Output the [x, y] coordinate of the center of the cell containing the given text.  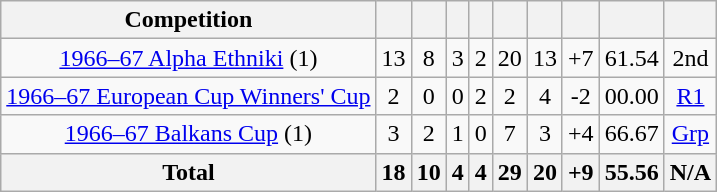
61.54 [632, 58]
+7 [580, 58]
Total [188, 172]
7 [510, 134]
N/A [690, 172]
R1 [690, 96]
1966–67 European Cup Winners' Cup [188, 96]
8 [428, 58]
10 [428, 172]
00.00 [632, 96]
29 [510, 172]
66.67 [632, 134]
Competition [188, 20]
+4 [580, 134]
1966–67 Alpha Ethniki (1) [188, 58]
1 [458, 134]
-2 [580, 96]
2nd [690, 58]
1966–67 Balkans Cup (1) [188, 134]
18 [394, 172]
+9 [580, 172]
Grp [690, 134]
55.56 [632, 172]
